Search for the cell housing the specified text and yield its [x, y] center coordinate. 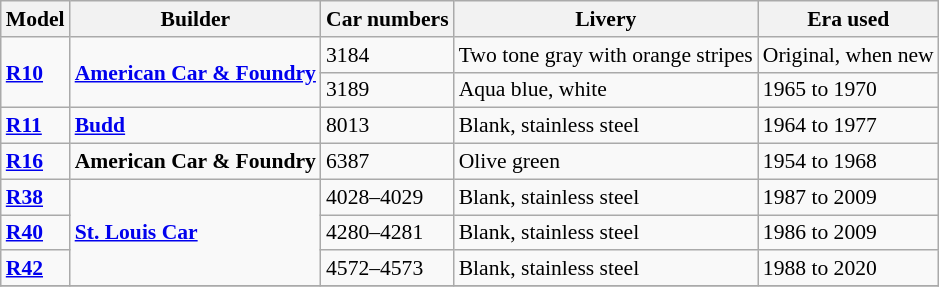
R10 [36, 72]
Model [36, 19]
Aqua blue, white [606, 90]
8013 [388, 126]
Budd [196, 126]
R11 [36, 126]
R38 [36, 197]
1988 to 2020 [848, 269]
R16 [36, 162]
Car numbers [388, 19]
4280–4281 [388, 233]
4572–4573 [388, 269]
3189 [388, 90]
1954 to 1968 [848, 162]
1964 to 1977 [848, 126]
3184 [388, 55]
Original, when new [848, 55]
Olive green [606, 162]
4028–4029 [388, 197]
1965 to 1970 [848, 90]
1986 to 2009 [848, 233]
R42 [36, 269]
Builder [196, 19]
St. Louis Car [196, 232]
6387 [388, 162]
1987 to 2009 [848, 197]
Two tone gray with orange stripes [606, 55]
Era used [848, 19]
R40 [36, 233]
Livery [606, 19]
